Scan for the cell matching the given text and deliver its [x, y] coordinate at center. 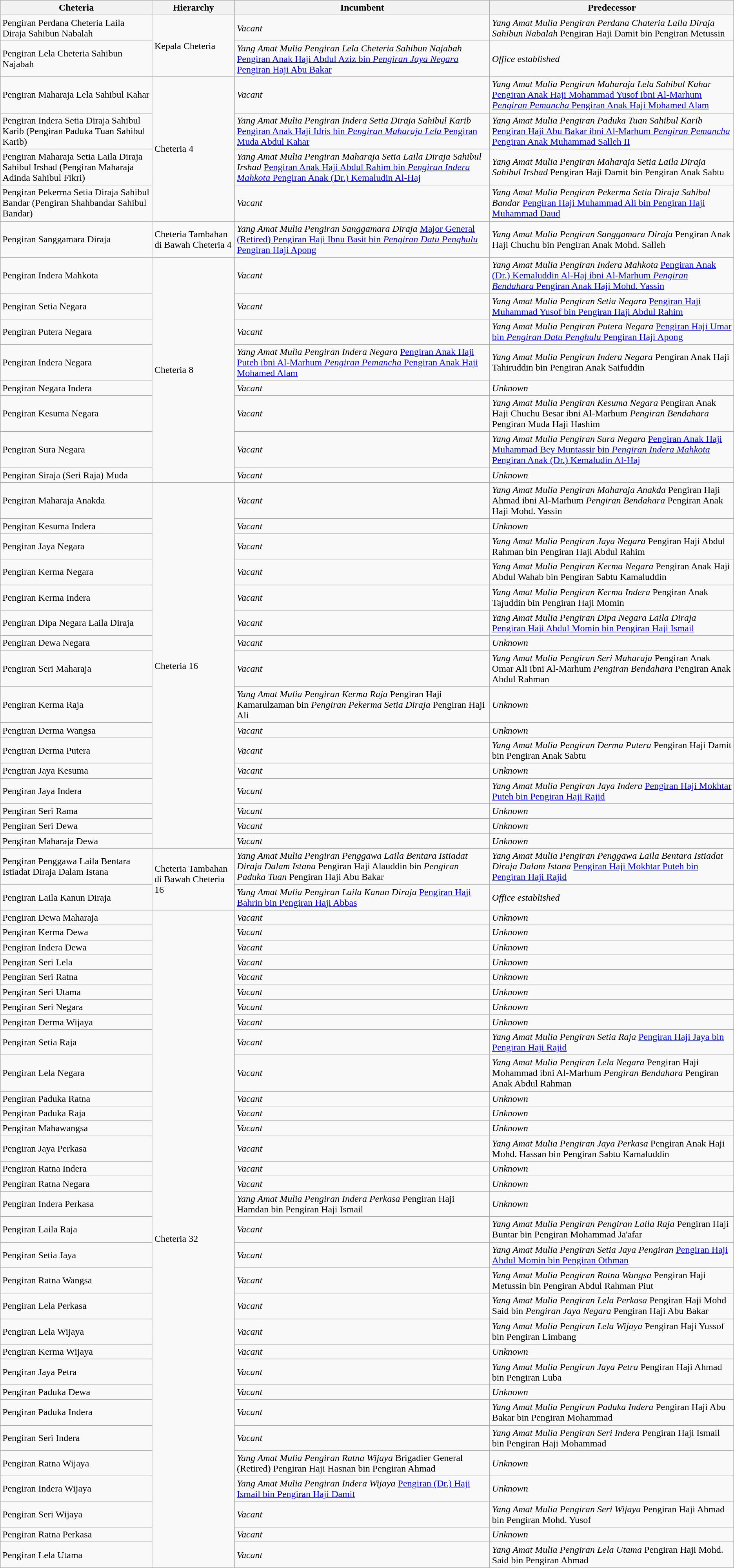
Pengiran Jaya Negara [76, 547]
Pengiran Maharaja Dewa [76, 841]
Pengiran Kerma Negara [76, 572]
Pengiran Indera Perkasa [76, 1204]
Cheteria 8 [193, 370]
Yang Amat Mulia Pengiran Jaya Perkasa Pengiran Anak Haji Mohd. Hassan bin Pengiran Sabtu Kamaluddin [612, 1149]
Pengiran Lela Utama [76, 1555]
Yang Amat Mulia Pengiran Sanggamara Diraja Pengiran Anak Haji Chuchu bin Pengiran Anak Mohd. Salleh [612, 239]
Yang Amat Mulia Pengiran Indera Setia Diraja Sahibul Karib Pengiran Anak Haji Idris bin Pengiran Maharaja Lela Pengiran Muda Abdul Kahar [362, 131]
Yang Amat Mulia Pengiran Jaya Indera Pengiran Haji Mokhtar Puteh bin Pengiran Haji Rajid [612, 790]
Kepala Cheteria [193, 46]
Pengiran Seri Indera [76, 1437]
Pengiran Pekerma Setia Diraja Sahibul Bandar (Pengiran Shahbandar Sahibul Bandar) [76, 203]
Pengiran Indera Wijaya [76, 1489]
Pengiran Lela Cheteria Sahibun Najabah [76, 59]
Pengiran Maharaja Anakda [76, 501]
Pengiran Maharaja Setia Laila Diraja Sahibul Irshad (Pengiran Maharaja Adinda Sahibul Fikri) [76, 167]
Pengiran Derma Wangsa [76, 730]
Pengiran Penggawa Laila Bentara Istiadat Diraja Dalam Istana [76, 867]
Pengiran Seri Maharaja [76, 669]
Yang Amat Mulia Pengiran Paduka Indera Pengiran Haji Abu Bakar bin Pengiran Mohammad [612, 1412]
Pengiran Kesuma Negara [76, 414]
Yang Amat Mulia Pengiran Kerma Raja Pengiran Haji Kamarulzaman bin Pengiran Pekerma Setia Diraja Pengiran Haji Ali [362, 705]
Yang Amat Mulia Pengiran Ratna Wangsa Pengiran Haji Metussin bin Pengiran Abdul Rahman Piut [612, 1281]
Pengiran Kesuma Indera [76, 526]
Pengiran Jaya Perkasa [76, 1149]
Yang Amat Mulia Pengiran Seri Wijaya Pengiran Haji Ahmad bin Pengiran Mohd. Yusof [612, 1514]
Pengiran Paduka Raja [76, 1114]
Pengiran Sura Negara [76, 450]
Pengiran Seri Rama [76, 811]
Yang Amat Mulia Pengiran Setia Jaya Pengiran Pengiran Haji Abdul Momin bin Pengiran Othman [612, 1255]
Yang Amat Mulia Pengiran Indera Mahkota Pengiran Anak (Dr.) Kemaluddin Al-Haj ibni Al-Marhum Pengiran Bendahara Pengiran Anak Haji Mohd. Yassin [612, 275]
Yang Amat Mulia Pengiran Penggawa Laila Bentara Istiadat Diraja Dalam Istana Pengiran Haji Alauddin bin Pengiran Paduka Tuan Pengiran Haji Abu Bakar [362, 867]
Yang Amat Mulia Pengiran Lela Cheteria Sahibun Najabah Pengiran Anak Haji Abdul Aziz bin Pengiran Jaya Negara Pengiran Haji Abu Bakar [362, 59]
Pengiran Lela Negara [76, 1073]
Yang Amat Mulia Pengiran Pekerma Setia Diraja Sahibul Bandar Pengiran Haji Muhammad Ali bin Pengiran Haji Muhammad Daud [612, 203]
Yang Amat Mulia Pengiran Derma Putera Pengiran Haji Damit bin Pengiran Anak Sabtu [612, 750]
Predecessor [612, 8]
Pengiran Kerma Raja [76, 705]
Cheteria Tambahan di Bawah Cheteria 16 [193, 879]
Pengiran Dipa Negara Laila Diraja [76, 623]
Pengiran Dewa Negara [76, 643]
Yang Amat Mulia Pengiran Setia Raja Pengiran Haji Jaya bin Pengiran Haji Rajid [612, 1042]
Pengiran Siraja (Seri Raja) Muda [76, 475]
Pengiran Derma Wijaya [76, 1022]
Yang Amat Mulia Pengiran Laila Kanun Diraja Pengiran Haji Bahrin bin Pengiran Haji Abbas [362, 897]
Yang Amat Mulia Pengiran Indera Perkasa Pengiran Haji Hamdan bin Pengiran Haji Ismail [362, 1204]
Pengiran Ratna Indera [76, 1169]
Yang Amat Mulia Pengiran Indera Negara Pengiran Anak Haji Puteh ibni Al-Marhum Pengiran Pemancha Pengiran Anak Haji Mohamed Alam [362, 362]
Pengiran Ratna Wangsa [76, 1281]
Yang Amat Mulia Pengiran Kerma Indera Pengiran Anak Tajuddin bin Pengiran Haji Momin [612, 598]
Pengiran Dewa Maharaja [76, 918]
Pengiran Lela Perkasa [76, 1306]
Pengiran Seri Wijaya [76, 1514]
Pengiran Laila Kanun Diraja [76, 897]
Pengiran Seri Utama [76, 992]
Pengiran Sanggamara Diraja [76, 239]
Pengiran Jaya Kesuma [76, 770]
Cheteria 4 [193, 149]
Yang Amat Mulia Pengiran Seri Indera Pengiran Haji Ismail bin Pengiran Haji Mohammad [612, 1437]
Cheteria 16 [193, 666]
Yang Amat Mulia Pengiran Kesuma Negara Pengiran Anak Haji Chuchu Besar ibni Al-Marhum Pengiran Bendahara Pengiran Muda Haji Hashim [612, 414]
Pengiran Kerma Indera [76, 598]
Pengiran Indera Dewa [76, 947]
Pengiran Perdana Cheteria Laila Diraja Sahibun Nabalah [76, 28]
Yang Amat Mulia Pengiran Paduka Tuan Sahibul Karib Pengiran Haji Abu Bakar ibni Al-Marhum Pengiran Pemancha Pengiran Anak Muhammad Salleh II [612, 131]
Yang Amat Mulia Pengiran Pengiran Laila Raja Pengiran Haji Buntar bin Pengiran Mohammad Ja'afar [612, 1230]
Pengiran Lela Wijaya [76, 1332]
Pengiran Laila Raja [76, 1230]
Yang Amat Mulia Pengiran Maharaja Anakda Pengiran Haji Ahmad ibni Al-Marhum Pengiran Bendahara Pengiran Anak Haji Mohd. Yassin [612, 501]
Pengiran Seri Lela [76, 962]
Pengiran Putera Negara [76, 332]
Pengiran Paduka Indera [76, 1412]
Yang Amat Mulia Pengiran Maharaja Setia Laila Diraja Sahibul Irshad Pengiran Haji Damit bin Pengiran Anak Sabtu [612, 167]
Yang Amat Mulia Pengiran Putera Negara Pengiran Haji Umar bin Pengiran Datu Penghulu Pengiran Haji Apong [612, 332]
Yang Amat Mulia Pengiran Penggawa Laila Bentara Istiadat Diraja Dalam Istana Pengiran Haji Mokhtar Puteh bin Pengiran Haji Rajid [612, 867]
Pengiran Kerma Wijaya [76, 1352]
Yang Amat Mulia Pengiran Lela Perkasa Pengiran Haji Mohd Said bin Pengiran Jaya Negara Pengiran Haji Abu Bakar [612, 1306]
Cheteria [76, 8]
Yang Amat Mulia Pengiran Sanggamara Diraja Major General (Retired) Pengiran Haji Ibnu Basit bin Pengiran Datu Penghulu Pengiran Haji Apong [362, 239]
Yang Amat Mulia Pengiran Seri Maharaja Pengiran Anak Omar Ali ibni Al-Marhum Pengiran Bendahara Pengiran Anak Abdul Rahman [612, 669]
Pengiran Paduka Dewa [76, 1392]
Incumbent [362, 8]
Yang Amat Mulia Pengiran Kerma Negara Pengiran Anak Haji Abdul Wahab bin Pengiran Sabtu Kamaluddin [612, 572]
Yang Amat Mulia Pengiran Jaya Petra Pengiran Haji Ahmad bin Pengiran Luba [612, 1372]
Hierarchy [193, 8]
Pengiran Jaya Indera [76, 790]
Pengiran Setia Raja [76, 1042]
Yang Amat Mulia Pengiran Lela Negara Pengiran Haji Mohammad ibni Al-Marhum Pengiran Bendahara Pengiran Anak Abdul Rahman [612, 1073]
Pengiran Paduka Ratna [76, 1098]
Pengiran Setia Negara [76, 306]
Pengiran Indera Setia Diraja Sahibul Karib (Pengiran Paduka Tuan Sahibul Karib) [76, 131]
Yang Amat Mulia Pengiran Jaya Negara Pengiran Haji Abdul Rahman bin Pengiran Haji Abdul Rahim [612, 547]
Pengiran Ratna Negara [76, 1184]
Pengiran Seri Ratna [76, 977]
Pengiran Indera Mahkota [76, 275]
Pengiran Negara Indera [76, 388]
Pengiran Derma Putera [76, 750]
Pengiran Kerma Dewa [76, 932]
Yang Amat Mulia Pengiran Dipa Negara Laila Diraja Pengiran Haji Abdul Momin bin Pengiran Haji Ismail [612, 623]
Pengiran Setia Jaya [76, 1255]
Pengiran Seri Dewa [76, 826]
Yang Amat Mulia Pengiran Perdana Chateria Laila Diraja Sahibun Nabalah Pengiran Haji Damit bin Pengiran Metussin [612, 28]
Cheteria 32 [193, 1239]
Yang Amat Mulia Pengiran Setia Negara Pengiran Haji Muhammad Yusof bin Pengiran Haji Abdul Rahim [612, 306]
Cheteria Tambahan di Bawah Cheteria 4 [193, 239]
Pengiran Maharaja Lela Sahibul Kahar [76, 95]
Yang Amat Mulia Pengiran Indera Wijaya Pengiran (Dr.) Haji Ismail bin Pengiran Haji Damit [362, 1489]
Yang Amat Mulia Pengiran Lela Utama Pengiran Haji Mohd. Said bin Pengiran Ahmad [612, 1555]
Pengiran Ratna Wijaya [76, 1463]
Yang Amat Mulia Pengiran Indera Negara Pengiran Anak Haji Tahiruddin bin Pengiran Anak Saifuddin [612, 362]
Pengiran Ratna Perkasa [76, 1535]
Pengiran Indera Negara [76, 362]
Yang Amat Mulia Pengiran Sura Negara Pengiran Anak Haji Muhammad Bey Muntassir bin Pengiran Indera Mahkota Pengiran Anak (Dr.) Kemaludin Al-Haj [612, 450]
Pengiran Jaya Petra [76, 1372]
Pengiran Mahawangsa [76, 1128]
Pengiran Seri Negara [76, 1007]
Yang Amat Mulia Pengiran Lela Wijaya Pengiran Haji Yussof bin Pengiran Limbang [612, 1332]
Yang Amat Mulia Pengiran Ratna Wijaya Brigadier General (Retired) Pengiran Haji Hasnan bin Pengiran Ahmad [362, 1463]
